Provide the [x, y] coordinate of the cell's center where the given text is located.  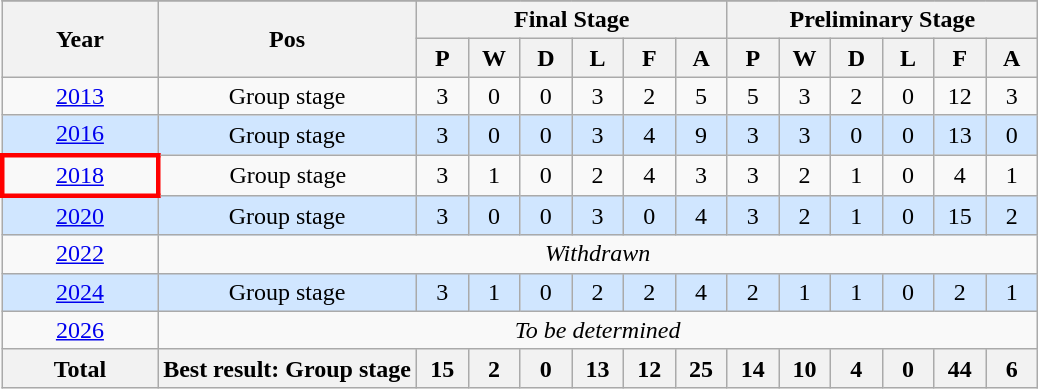
14 [753, 368]
Best result: Group stage [288, 368]
2024 [80, 292]
2018 [80, 174]
Total [80, 368]
2026 [80, 330]
6 [1012, 368]
Preliminary Stage [882, 20]
Year [80, 39]
10 [805, 368]
Pos [288, 39]
44 [960, 368]
2013 [80, 96]
2016 [80, 135]
25 [701, 368]
9 [701, 135]
Final Stage [571, 20]
Withdrawn [598, 254]
To be determined [598, 330]
2022 [80, 254]
2020 [80, 216]
